Extract the (x, y) coordinate from the center of the cell holding the provided text.  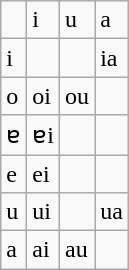
ei (44, 173)
oi (44, 96)
o (14, 96)
ɐi (44, 135)
ua (112, 212)
ia (112, 58)
ui (44, 212)
ai (44, 250)
ou (78, 96)
ɐ (14, 135)
au (78, 250)
e (14, 173)
